Detect which cell encompasses the target text, then output its [X, Y] center coordinate. 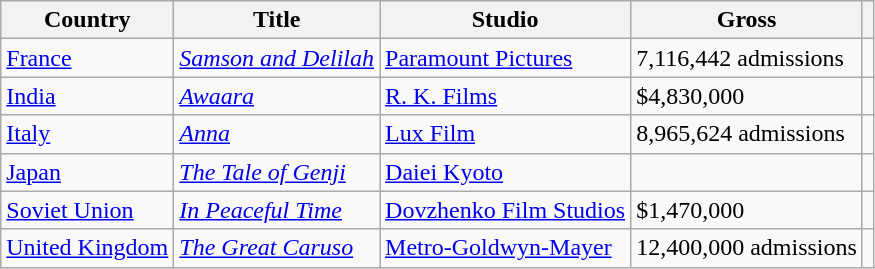
Soviet Union [88, 210]
Title [277, 20]
Gross [747, 20]
The Great Caruso [277, 248]
France [88, 58]
Metro-Goldwyn-Mayer [506, 248]
Italy [88, 134]
R. K. Films [506, 96]
Lux Film [506, 134]
Dovzhenko Film Studios [506, 210]
India [88, 96]
Awaara [277, 96]
The Tale of Genji [277, 172]
8,965,624 admissions [747, 134]
United Kingdom [88, 248]
Japan [88, 172]
Samson and Delilah [277, 58]
Studio [506, 20]
Daiei Kyoto [506, 172]
$1,470,000 [747, 210]
Country [88, 20]
Paramount Pictures [506, 58]
7,116,442 admissions [747, 58]
In Peaceful Time [277, 210]
Anna [277, 134]
$4,830,000 [747, 96]
12,400,000 admissions [747, 248]
